Identify which cell holds the provided text, then report its (X, Y) central coordinate. 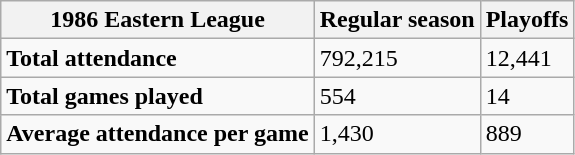
Total games played (158, 96)
Average attendance per game (158, 134)
554 (397, 96)
14 (527, 96)
Regular season (397, 20)
792,215 (397, 58)
889 (527, 134)
12,441 (527, 58)
Playoffs (527, 20)
1,430 (397, 134)
1986 Eastern League (158, 20)
Total attendance (158, 58)
